From the cell containing the given text, extract its center point as (x, y) coordinate. 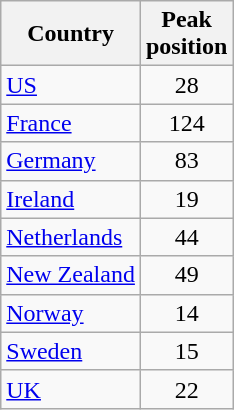
22 (186, 389)
Peakposition (186, 34)
New Zealand (71, 275)
44 (186, 237)
Country (71, 34)
Sweden (71, 351)
124 (186, 123)
15 (186, 351)
Norway (71, 313)
Netherlands (71, 237)
France (71, 123)
49 (186, 275)
Germany (71, 161)
Ireland (71, 199)
14 (186, 313)
28 (186, 85)
UK (71, 389)
19 (186, 199)
83 (186, 161)
US (71, 85)
